For the text-containing cell, return its midpoint in (X, Y) coordinate format. 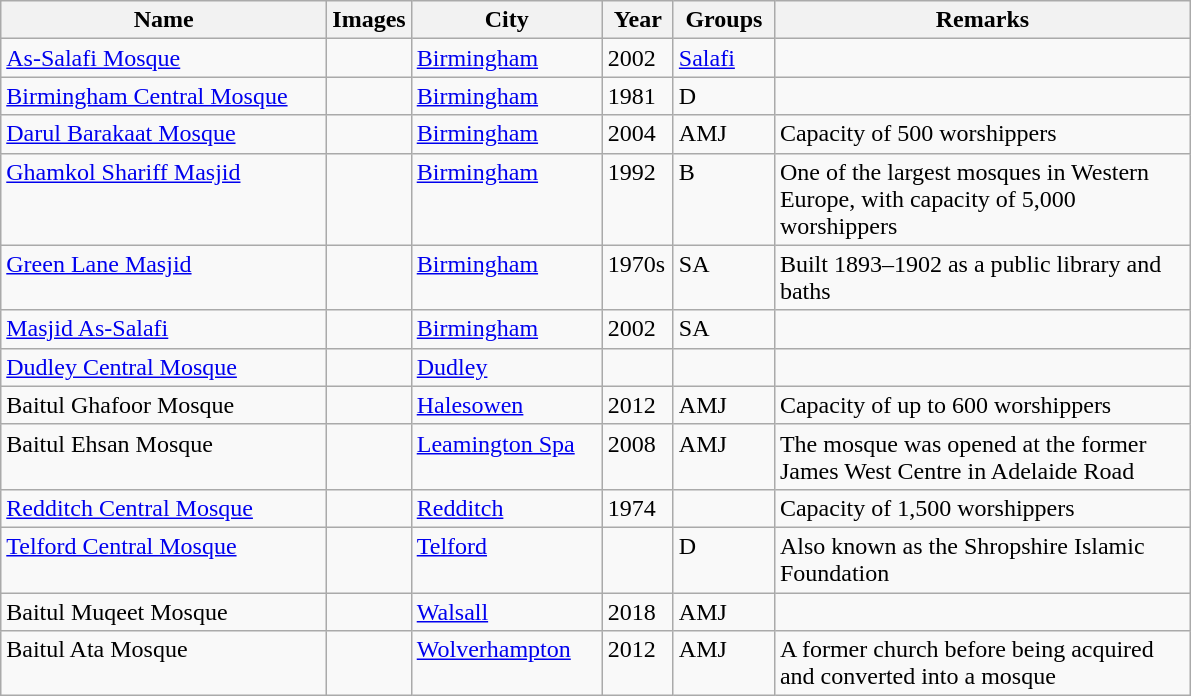
Darul Barakaat Mosque (164, 134)
One of the largest mosques in Western Europe, with capacity of 5,000 worshippers (982, 199)
1981 (638, 96)
Baitul Muqeet Mosque (164, 611)
Redditch (506, 508)
City (506, 20)
Dudley Central Mosque (164, 367)
Year (638, 20)
Leamington Spa (506, 456)
Baitul Ata Mosque (164, 664)
The mosque was opened at the former James West Centre in Adelaide Road (982, 456)
Walsall (506, 611)
Capacity of up to 600 worshippers (982, 405)
Wolverhampton (506, 664)
Redditch Central Mosque (164, 508)
A former church before being acquired and converted into a mosque (982, 664)
Telford Central Mosque (164, 560)
Images (369, 20)
As-Salafi Mosque (164, 58)
Capacity of 500 worshippers (982, 134)
Remarks (982, 20)
Masjid As-Salafi (164, 329)
Baitul Ghafoor Mosque (164, 405)
Built 1893–1902 as a public library and baths (982, 278)
Salafi (724, 58)
Ghamkol Shariff Masjid (164, 199)
B (724, 199)
Name (164, 20)
1974 (638, 508)
Also known as the Shropshire Islamic Foundation (982, 560)
2004 (638, 134)
2008 (638, 456)
Halesowen (506, 405)
Green Lane Masjid (164, 278)
Groups (724, 20)
Birmingham Central Mosque (164, 96)
2018 (638, 611)
Dudley (506, 367)
Baitul Ehsan Mosque (164, 456)
Telford (506, 560)
Capacity of 1,500 worshippers (982, 508)
1992 (638, 199)
1970s (638, 278)
